Detect which cell encompasses the target text, then output its [X, Y] center coordinate. 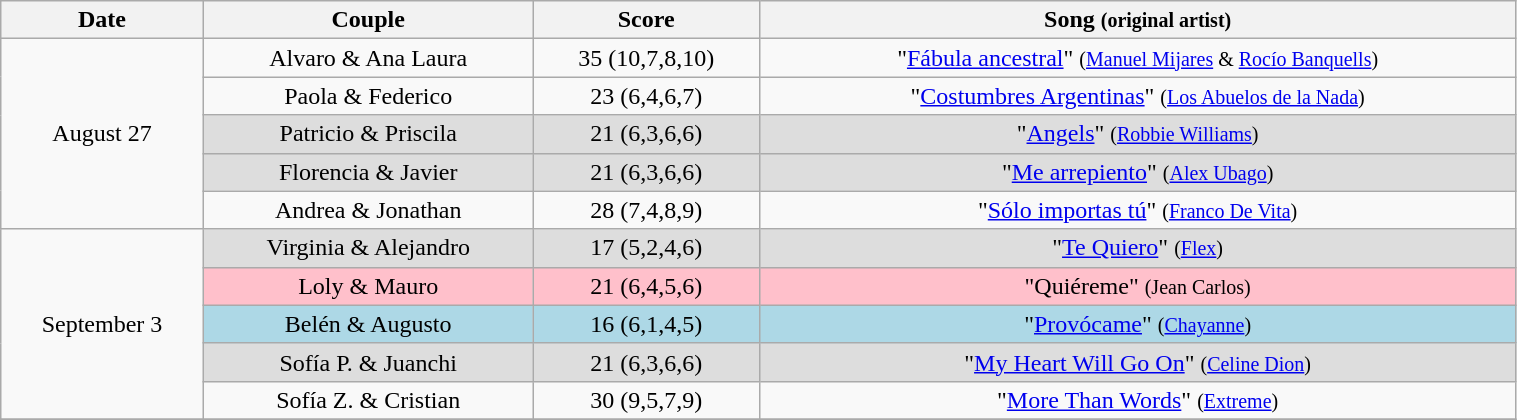
28 (7,4,8,9) [646, 210]
23 (6,4,6,7) [646, 96]
Score [646, 20]
Patricio & Priscila [368, 134]
"Angels" (Robbie Williams) [1138, 134]
Paola & Federico [368, 96]
Florencia & Javier [368, 172]
Couple [368, 20]
17 (5,2,4,6) [646, 248]
"Sólo importas tú" (Franco De Vita) [1138, 210]
16 (6,1,4,5) [646, 324]
Sofía Z. & Cristian [368, 400]
Andrea & Jonathan [368, 210]
"Provócame" (Chayanne) [1138, 324]
30 (9,5,7,9) [646, 400]
"Fábula ancestral" (Manuel Mijares & Rocío Banquells) [1138, 58]
Belén & Augusto [368, 324]
Alvaro & Ana Laura [368, 58]
Loly & Mauro [368, 286]
September 3 [102, 324]
Date [102, 20]
"Costumbres Argentinas" (Los Abuelos de la Nada) [1138, 96]
August 27 [102, 134]
"My Heart Will Go On" (Celine Dion) [1138, 362]
Sofía P. & Juanchi [368, 362]
"More Than Words" (Extreme) [1138, 400]
Song (original artist) [1138, 20]
35 (10,7,8,10) [646, 58]
21 (6,4,5,6) [646, 286]
"Me arrepiento" (Alex Ubago) [1138, 172]
Virginia & Alejandro [368, 248]
"Quiéreme" (Jean Carlos) [1138, 286]
"Te Quiero" (Flex) [1138, 248]
